Search for the cell housing the specified text and yield its (X, Y) center coordinate. 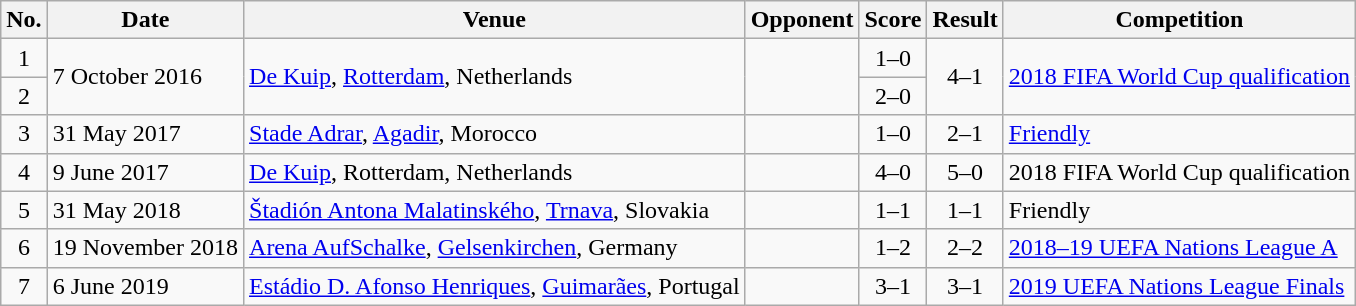
2019 UEFA Nations League Finals (1179, 286)
2–1 (965, 134)
Štadión Antona Malatinského, Trnava, Slovakia (495, 210)
5 (24, 210)
6 June 2019 (145, 286)
4–1 (965, 77)
Competition (1179, 20)
Estádio D. Afonso Henriques, Guimarães, Portugal (495, 286)
Arena AufSchalke, Gelsenkirchen, Germany (495, 248)
Score (893, 20)
7 October 2016 (145, 77)
4–0 (893, 172)
Venue (495, 20)
1 (24, 58)
5–0 (965, 172)
4 (24, 172)
Date (145, 20)
31 May 2018 (145, 210)
Result (965, 20)
7 (24, 286)
3 (24, 134)
9 June 2017 (145, 172)
6 (24, 248)
2018–19 UEFA Nations League A (1179, 248)
1–2 (893, 248)
2–0 (893, 96)
Stade Adrar, Agadir, Morocco (495, 134)
Opponent (802, 20)
31 May 2017 (145, 134)
2–2 (965, 248)
2 (24, 96)
No. (24, 20)
19 November 2018 (145, 248)
